Find where the given text appears and provide that cell's center as (X, Y) coordinate. 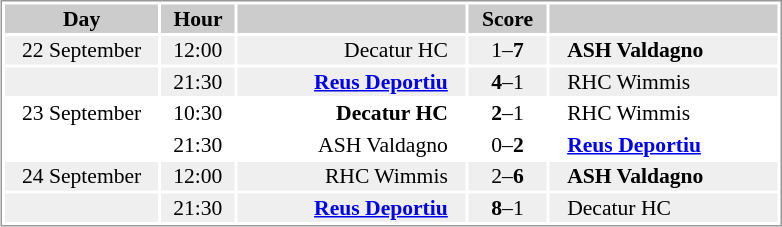
1–7 (507, 50)
Score (507, 18)
2–6 (507, 176)
23 September (82, 113)
8–1 (507, 208)
2–1 (507, 113)
10:30 (198, 113)
22 September (82, 50)
Hour (198, 18)
24 September (82, 176)
4–1 (507, 82)
Day (82, 18)
0–2 (507, 144)
